Extract the (x, y) coordinate from the center of the cell holding the provided text.  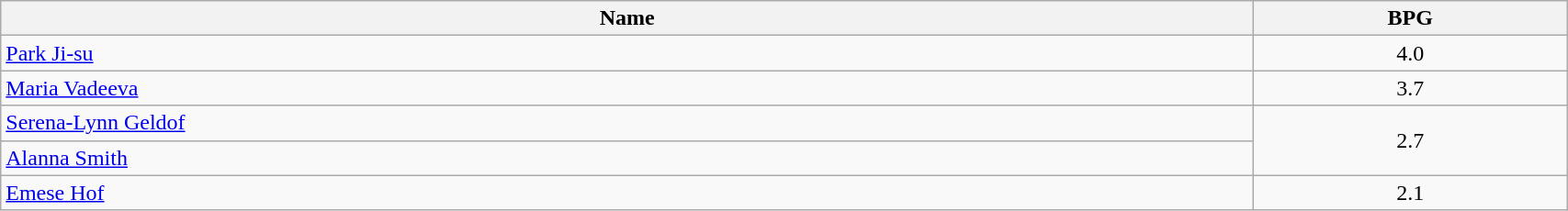
4.0 (1411, 53)
Park Ji-su (627, 53)
2.7 (1411, 140)
Name (627, 18)
BPG (1411, 18)
Alanna Smith (627, 158)
Maria Vadeeva (627, 88)
Serena-Lynn Geldof (627, 123)
Emese Hof (627, 193)
3.7 (1411, 88)
2.1 (1411, 193)
